Detect which cell encompasses the target text, then output its [X, Y] center coordinate. 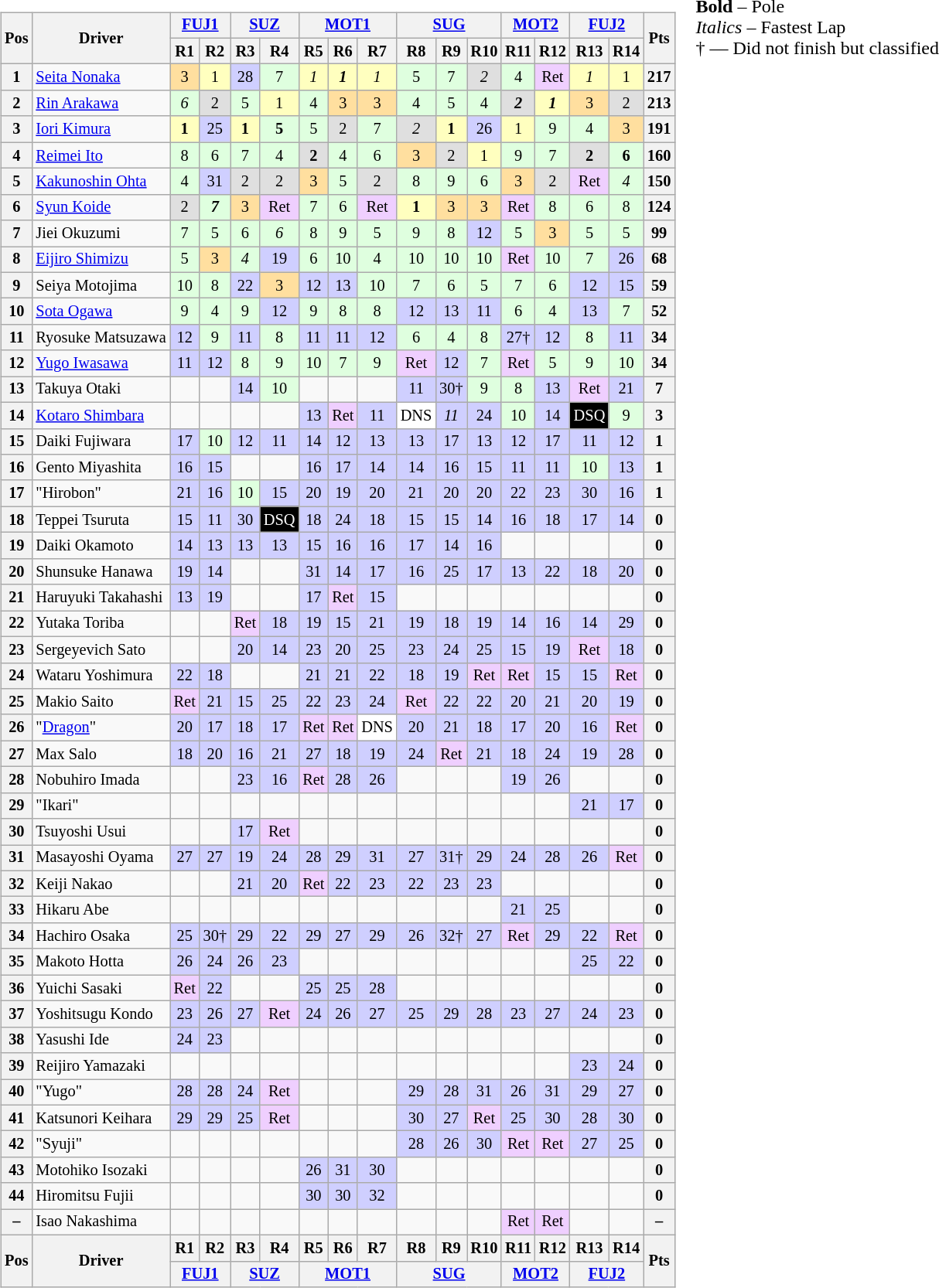
Yugo Iwasawa [101, 363]
213 [659, 104]
Hikaru Abe [101, 910]
Max Salo [101, 754]
Daiki Fujiwara [101, 441]
Eijiro Shimizu [101, 260]
40 [16, 1092]
27† [518, 338]
Nobuhiro Imada [101, 780]
36 [16, 988]
Shunsuke Hanawa [101, 571]
Tsuyoshi Usui [101, 832]
Jiei Okuzumi [101, 233]
52 [659, 312]
"Hirobon" [101, 493]
191 [659, 129]
"Ikari" [101, 806]
Seita Nonaka [101, 77]
33 [16, 910]
31† [451, 858]
Yuichi Sasaki [101, 988]
99 [659, 233]
Yutaka Toriba [101, 624]
41 [16, 1118]
Keiji Nakao [101, 884]
Syun Koide [101, 207]
Haruyuki Takahashi [101, 598]
44 [16, 1196]
Katsunori Keihara [101, 1118]
Sota Ogawa [101, 312]
150 [659, 182]
Takuya Otaki [101, 390]
Kotaro Shimbara [101, 415]
38 [16, 1040]
Reimei Ito [101, 155]
39 [16, 1066]
59 [659, 285]
"Yugo" [101, 1092]
160 [659, 155]
Yasushi Ide [101, 1040]
Wataru Yoshimura [101, 676]
Seiya Motojima [101, 285]
Masayoshi Oyama [101, 858]
42 [16, 1144]
Kakunoshin Ohta [101, 182]
43 [16, 1170]
Isao Nakashima [101, 1222]
Iori Kimura [101, 129]
Hachiro Osaka [101, 936]
Teppei Tsuruta [101, 520]
35 [16, 962]
68 [659, 260]
Daiki Okamoto [101, 546]
Makoto Hotta [101, 962]
Rin Arakawa [101, 104]
124 [659, 207]
"Dragon" [101, 727]
37 [16, 1014]
Motohiko Isozaki [101, 1170]
32† [451, 936]
217 [659, 77]
Sergeyevich Sato [101, 649]
Ryosuke Matsuzawa [101, 338]
Hiromitsu Fujii [101, 1196]
"Syuji" [101, 1144]
Reijiro Yamazaki [101, 1066]
Makio Saito [101, 702]
Yoshitsugu Kondo [101, 1014]
Gento Miyashita [101, 468]
